Extract the (X, Y) coordinate from the center of the cell holding the provided text.  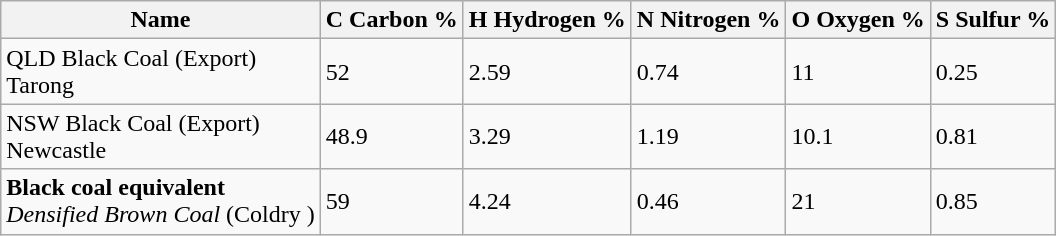
0.25 (992, 72)
11 (858, 72)
Black coal equivalentDensified Brown Coal (Coldry ) (161, 202)
QLD Black Coal (Export)Tarong (161, 72)
0.85 (992, 202)
52 (392, 72)
0.46 (708, 202)
3.29 (547, 136)
S Sulfur % (992, 20)
59 (392, 202)
10.1 (858, 136)
21 (858, 202)
48.9 (392, 136)
4.24 (547, 202)
C Carbon % (392, 20)
O Oxygen % (858, 20)
Name (161, 20)
1.19 (708, 136)
2.59 (547, 72)
NSW Black Coal (Export)Newcastle (161, 136)
0.74 (708, 72)
H Hydrogen % (547, 20)
N Nitrogen % (708, 20)
0.81 (992, 136)
